Determine the (x, y) coordinate at the center of the cell enclosing the given text.  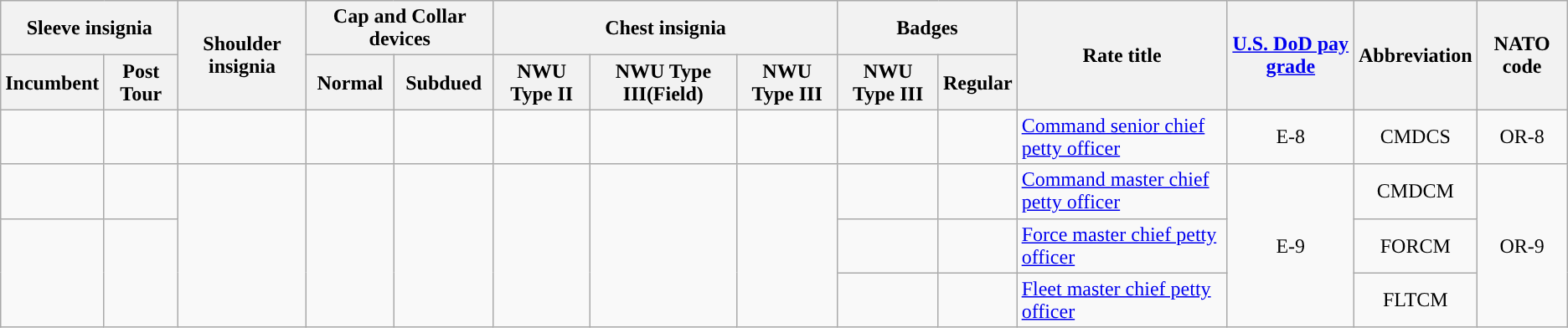
E-9 (1290, 246)
NATO code (1522, 55)
NWU Type II (541, 82)
Force master chief petty officer (1122, 246)
Badges (927, 28)
Normal (350, 82)
Rate title (1122, 55)
Fleet master chief petty officer (1122, 300)
Chest insignia (665, 28)
Sleeve insignia (90, 28)
E-8 (1290, 137)
Post Tour (141, 82)
Cap and Collar devices (400, 28)
OR-9 (1522, 246)
FORCM (1416, 246)
CMDCM (1416, 191)
Command senior chief petty officer (1122, 137)
Subdued (444, 82)
Shoulder insignia (243, 55)
U.S. DoD pay grade (1290, 55)
FLTCM (1416, 300)
OR-8 (1522, 137)
Incumbent (52, 82)
Regular (977, 82)
CMDCS (1416, 137)
NWU Type III(Field) (663, 82)
Abbreviation (1416, 55)
Command master chief petty officer (1122, 191)
